Output the (x, y) coordinate of the center of the cell containing the given text.  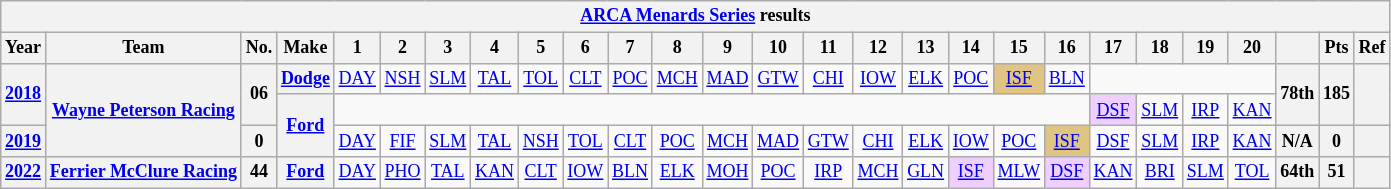
13 (926, 48)
Wayne Peterson Racing (143, 110)
2019 (24, 140)
Team (143, 48)
Dodge (306, 78)
Ref (1372, 48)
Pts (1337, 48)
17 (1113, 48)
2022 (24, 172)
MLW (1018, 172)
51 (1337, 172)
16 (1066, 48)
44 (258, 172)
8 (677, 48)
Ferrier McClure Racing (143, 172)
10 (778, 48)
Year (24, 48)
Make (306, 48)
5 (540, 48)
3 (448, 48)
14 (970, 48)
ARCA Menards Series results (696, 16)
7 (630, 48)
15 (1018, 48)
19 (1206, 48)
N/A (1298, 140)
FIF (402, 140)
PHO (402, 172)
2018 (24, 94)
4 (495, 48)
20 (1252, 48)
185 (1337, 94)
9 (728, 48)
64th (1298, 172)
11 (828, 48)
MOH (728, 172)
06 (258, 94)
1 (357, 48)
2 (402, 48)
No. (258, 48)
78th (1298, 94)
BRI (1160, 172)
18 (1160, 48)
12 (878, 48)
6 (586, 48)
GLN (926, 172)
